Scan for the cell matching the given text and deliver its (X, Y) coordinate at center. 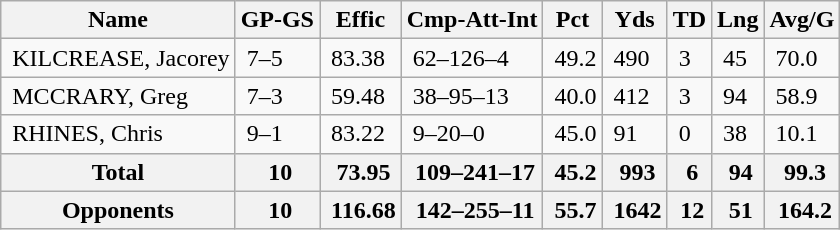
49.2 (572, 58)
Avg/G (802, 20)
Effic (361, 20)
MCCRARY, Greg (118, 96)
83.22 (361, 134)
83.38 (361, 58)
99.3 (802, 172)
73.95 (361, 172)
116.68 (361, 210)
10.1 (802, 134)
Pct (572, 20)
993 (634, 172)
1642 (634, 210)
12 (689, 210)
412 (634, 96)
91 (634, 134)
6 (689, 172)
GP-GS (277, 20)
9–20–0 (472, 134)
Opponents (118, 210)
TD (689, 20)
Lng (738, 20)
58.9 (802, 96)
40.0 (572, 96)
Name (118, 20)
38 (738, 134)
59.48 (361, 96)
164.2 (802, 210)
7–5 (277, 58)
45 (738, 58)
RHINES, Chris (118, 134)
Total (118, 172)
55.7 (572, 210)
62–126–4 (472, 58)
142–255–11 (472, 210)
Cmp-Att-Int (472, 20)
7–3 (277, 96)
70.0 (802, 58)
109–241–17 (472, 172)
45.2 (572, 172)
51 (738, 210)
490 (634, 58)
KILCREASE, Jacorey (118, 58)
45.0 (572, 134)
Yds (634, 20)
9–1 (277, 134)
38–95–13 (472, 96)
0 (689, 134)
